Return the (X, Y) coordinate for the center point of the cell that contains the specified text.  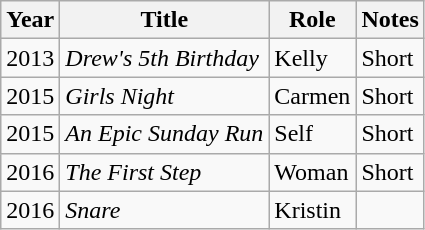
An Epic Sunday Run (164, 134)
Kelly (312, 58)
Title (164, 20)
Drew's 5th Birthday (164, 58)
Self (312, 134)
The First Step (164, 172)
2013 (30, 58)
Woman (312, 172)
Kristin (312, 210)
Notes (390, 20)
Role (312, 20)
Snare (164, 210)
Carmen (312, 96)
Girls Night (164, 96)
Year (30, 20)
